Determine the (x, y) coordinate at the center of the cell enclosing the given text.  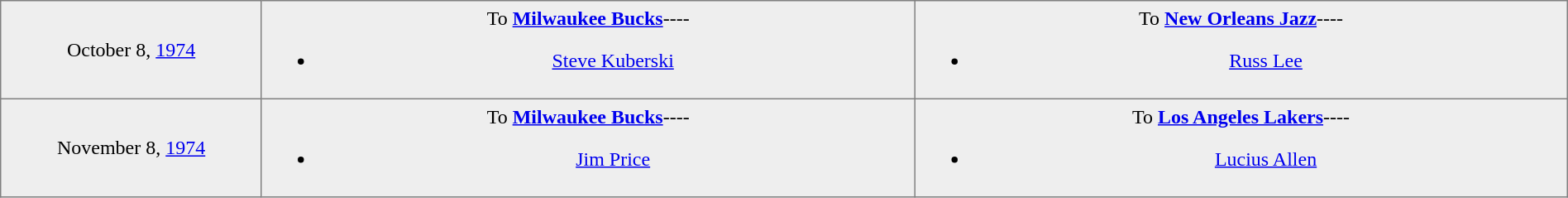
To Los Angeles Lakers----Lucius Allen (1241, 147)
To Milwaukee Bucks----Jim Price (587, 147)
November 8, 1974 (131, 147)
To New Orleans Jazz----Russ Lee (1241, 50)
October 8, 1974 (131, 50)
To Milwaukee Bucks----Steve Kuberski (587, 50)
